For the text-containing cell, return its midpoint in (X, Y) coordinate format. 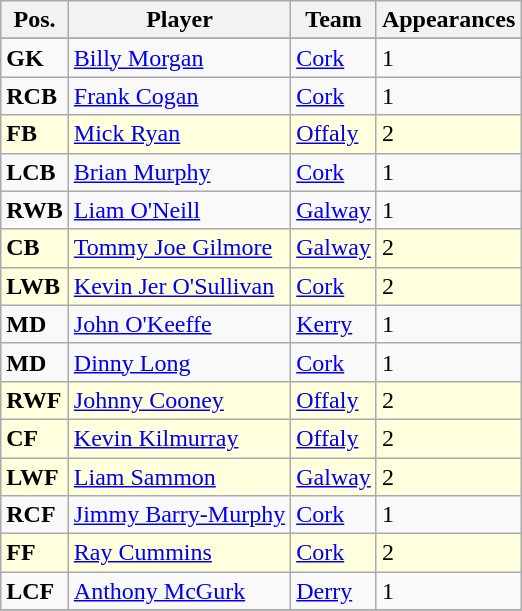
Dinny Long (179, 362)
Ray Cummins (179, 553)
John O'Keeffe (179, 324)
LCB (35, 172)
LCF (35, 591)
Jimmy Barry-Murphy (179, 515)
LWB (35, 286)
Frank Cogan (179, 96)
Johnny Cooney (179, 400)
RWF (35, 400)
Player (179, 20)
GK (35, 58)
Appearances (448, 20)
Liam Sammon (179, 477)
CF (35, 438)
RWB (35, 210)
Anthony McGurk (179, 591)
Brian Murphy (179, 172)
LWF (35, 477)
Kevin Kilmurray (179, 438)
Mick Ryan (179, 134)
Billy Morgan (179, 58)
FB (35, 134)
Kerry (334, 324)
Liam O'Neill (179, 210)
Tommy Joe Gilmore (179, 248)
RCB (35, 96)
CB (35, 248)
Pos. (35, 20)
Team (334, 20)
RCF (35, 515)
Kevin Jer O'Sullivan (179, 286)
FF (35, 553)
Derry (334, 591)
